From the cell containing the given text, extract its center point as [X, Y] coordinate. 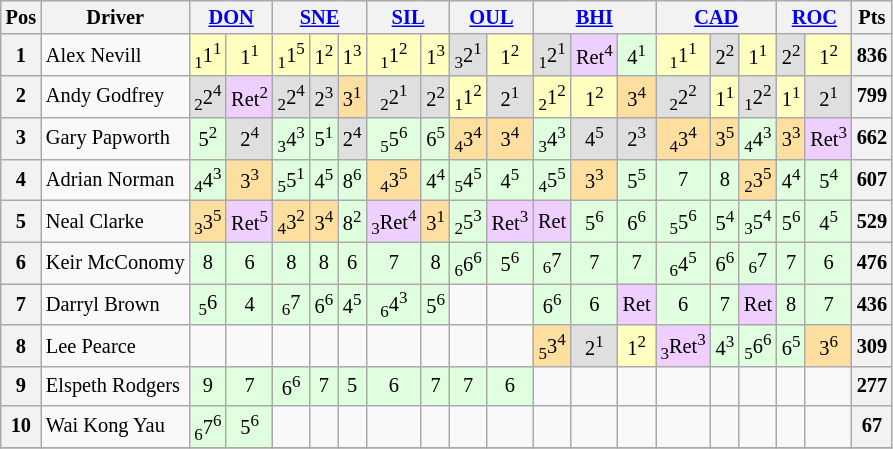
455 [552, 180]
10 [21, 426]
Driver [115, 17]
Neal Clarke [115, 221]
529 [872, 221]
551 [292, 180]
55 [637, 180]
Lee Pearce [115, 346]
SNE [320, 17]
476 [872, 263]
3 [21, 138]
122 [758, 97]
212 [552, 97]
435 [394, 180]
221 [394, 97]
645 [684, 263]
Wai Kong Yau [115, 426]
BHI [594, 17]
52 [208, 138]
DON [230, 17]
335 [208, 221]
253 [468, 221]
Gary Papworth [115, 138]
3Ret3 [684, 346]
534 [552, 346]
35 [725, 138]
36 [828, 346]
51 [324, 138]
432 [292, 221]
43 [725, 346]
Alex Nevill [115, 55]
115 [292, 55]
Adrian Norman [115, 180]
121 [552, 55]
676 [208, 426]
436 [872, 304]
836 [872, 55]
CAD [716, 17]
ROC [814, 17]
321 [468, 55]
277 [872, 386]
662 [872, 138]
Pts [872, 17]
Ret4 [594, 55]
Elspeth Rodgers [115, 386]
Pos [21, 17]
235 [758, 180]
643 [394, 304]
354 [758, 221]
666 [468, 263]
41 [637, 55]
3Ret4 [394, 221]
222 [684, 97]
2 [21, 97]
1 [21, 55]
SIL [408, 17]
607 [872, 180]
Ret2 [249, 97]
86 [352, 180]
799 [872, 97]
OUL [492, 17]
545 [468, 180]
82 [352, 221]
309 [872, 346]
Andy Godfrey [115, 97]
Keir McConomy [115, 263]
Darryl Brown [115, 304]
Ret5 [249, 221]
566 [758, 346]
